From the cell containing the given text, extract its center point as (x, y) coordinate. 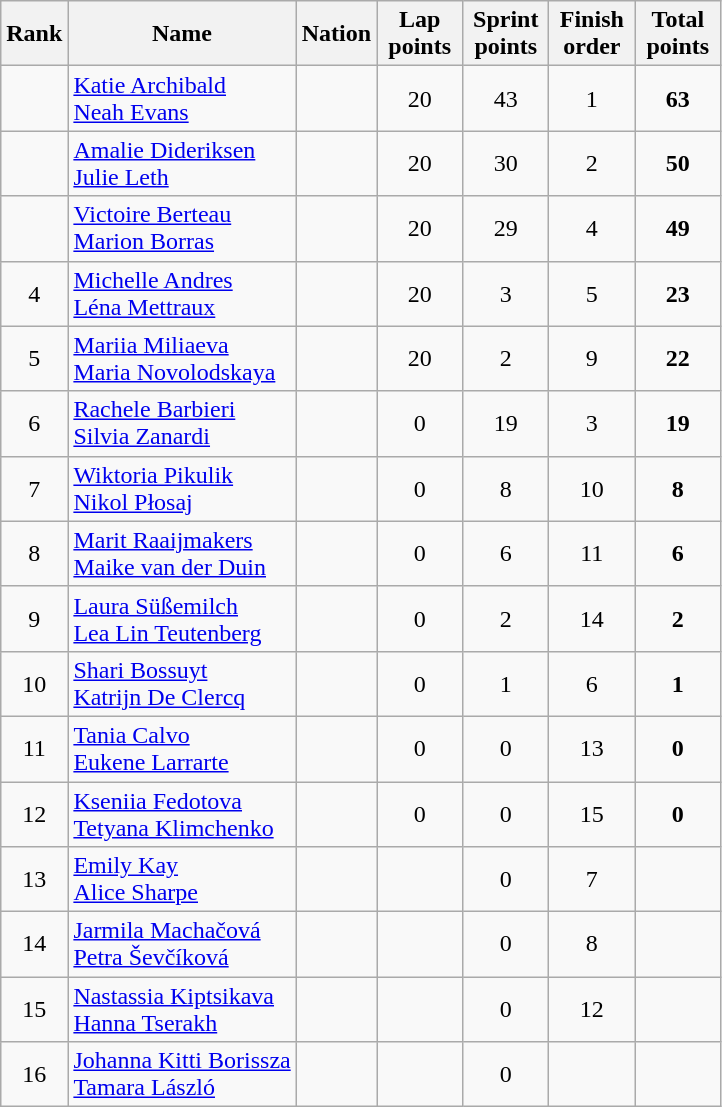
Sprint points (506, 34)
Johanna Kitti BorisszaTamara László (182, 1074)
Jarmila MachačováPetra Ševčíková (182, 944)
Tania CalvoEukene Larrarte (182, 748)
50 (678, 164)
43 (506, 98)
Nation (336, 34)
Michelle AndresLéna Mettraux (182, 294)
Mariia MiliaevaMaria Novolodskaya (182, 358)
16 (34, 1074)
23 (678, 294)
Katie ArchibaldNeah Evans (182, 98)
29 (506, 228)
Finish order (592, 34)
Laura SüßemilchLea Lin Teutenberg (182, 618)
Shari BossuytKatrijn De Clercq (182, 684)
Marit RaaijmakersMaike van der Duin (182, 554)
30 (506, 164)
Rank (34, 34)
Emily KayAlice Sharpe (182, 880)
Nastassia KiptsikavaHanna Tserakh (182, 1010)
Total points (678, 34)
Amalie DideriksenJulie Leth (182, 164)
Wiktoria PikulikNikol Płosaj (182, 488)
49 (678, 228)
22 (678, 358)
Victoire BerteauMarion Borras (182, 228)
Lap points (420, 34)
63 (678, 98)
Kseniia FedotovaTetyana Klimchenko (182, 814)
Rachele BarbieriSilvia Zanardi (182, 424)
Name (182, 34)
